Locate the cell with the specified text and output its [x, y] center coordinate. 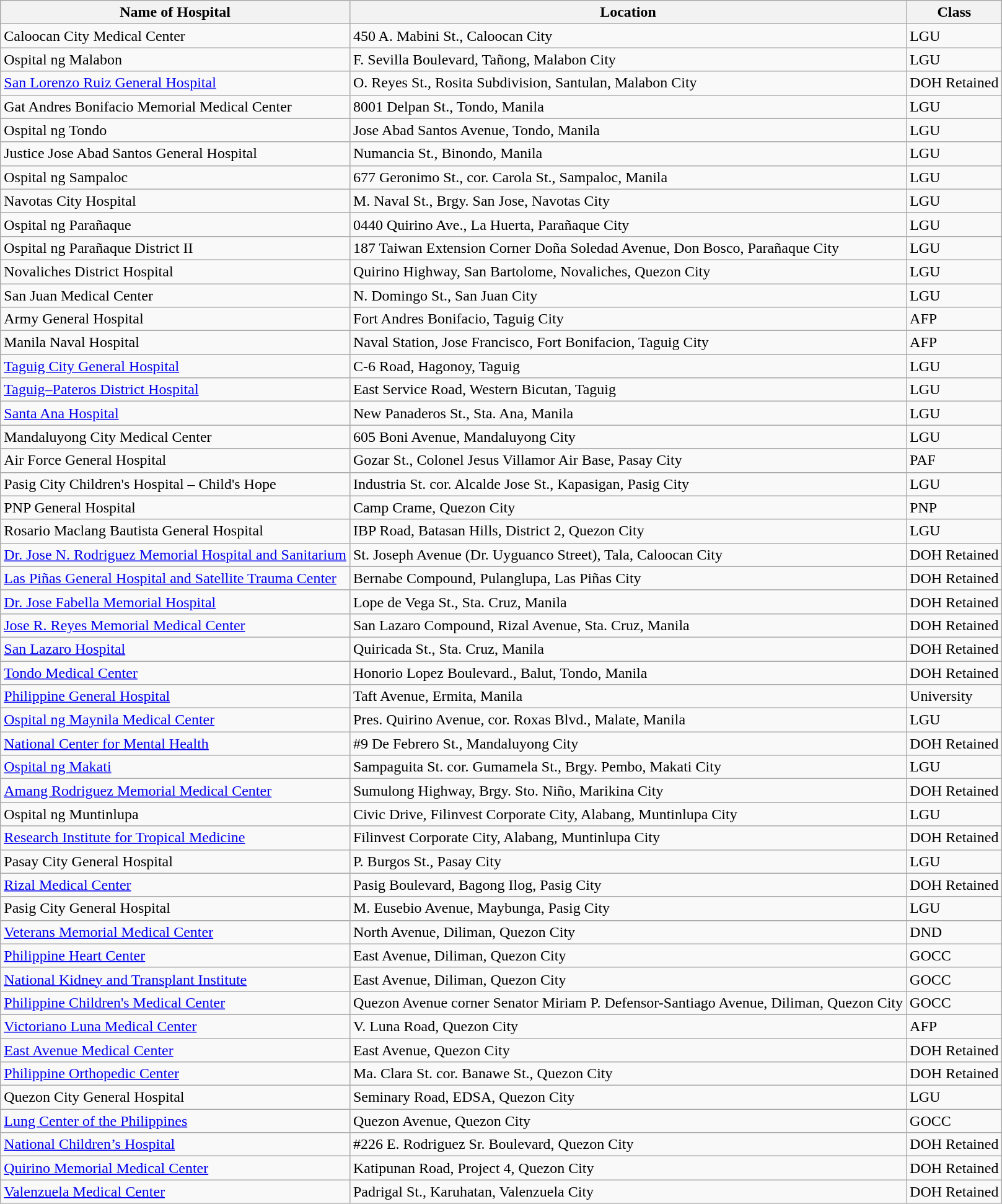
Santa Ana Hospital [175, 413]
Camp Crame, Quezon City [628, 508]
Pres. Quirino Avenue, cor. Roxas Blvd., Malate, Manila [628, 720]
F. Sevilla Boulevard, Tañong, Malabon City [628, 59]
Jose R. Reyes Memorial Medical Center [175, 625]
IBP Road, Batasan Hills, District 2, Quezon City [628, 531]
PAF [954, 460]
#226 E. Rodriguez Sr. Boulevard, Quezon City [628, 1145]
Ospital ng Makati [175, 767]
Novaliches District Hospital [175, 271]
DND [954, 932]
Name of Hospital [175, 12]
Sumulong Highway, Brgy. Sto. Niño, Marikina City [628, 791]
Navotas City Hospital [175, 201]
St. Joseph Avenue (Dr. Uyguanco Street), Tala, Caloocan City [628, 555]
Class [954, 12]
Philippine Orthopedic Center [175, 1074]
Amang Rodriguez Memorial Medical Center [175, 791]
San Lazaro Hospital [175, 649]
Philippine General Hospital [175, 696]
Veterans Memorial Medical Center [175, 932]
National Center for Mental Health [175, 744]
Taguig–Pateros District Hospital [175, 390]
Ospital ng Parañaque [175, 224]
Quezon City General Hospital [175, 1097]
Valenzuela Medical Center [175, 1192]
Numancia St., Binondo, Manila [628, 154]
Ospital ng Maynila Medical Center [175, 720]
Victoriano Luna Medical Center [175, 1026]
8001 Delpan St., Tondo, Manila [628, 107]
Location [628, 12]
Pasig City Children's Hospital – Child's Hope [175, 484]
Lope de Vega St., Sta. Cruz, Manila [628, 602]
Dr. Jose Fabella Memorial Hospital [175, 602]
605 Boni Avenue, Mandaluyong City [628, 437]
Army General Hospital [175, 319]
Ma. Clara St. cor. Banawe St., Quezon City [628, 1074]
Katipunan Road, Project 4, Quezon City [628, 1168]
Jose Abad Santos Avenue, Tondo, Manila [628, 130]
Ospital ng Sampaloc [175, 177]
Philippine Heart Center [175, 956]
National Children’s Hospital [175, 1145]
Quirino Memorial Medical Center [175, 1168]
PNP [954, 508]
East Avenue, Quezon City [628, 1050]
C-6 Road, Hagonoy, Taguig [628, 366]
Fort Andres Bonifacio, Taguig City [628, 319]
Rosario Maclang Bautista General Hospital [175, 531]
Lung Center of the Philippines [175, 1121]
Padrigal St., Karuhatan, Valenzuela City [628, 1192]
Quezon Avenue corner Senator Miriam P. Defensor-Santiago Avenue, Diliman, Quezon City [628, 1003]
San Lazaro Compound, Rizal Avenue, Sta. Cruz, Manila [628, 625]
East Avenue Medical Center [175, 1050]
San Juan Medical Center [175, 296]
Research Institute for Tropical Medicine [175, 838]
San Lorenzo Ruiz General Hospital [175, 83]
Pasay City General Hospital [175, 861]
Air Force General Hospital [175, 460]
Industria St. cor. Alcalde Jose St., Kapasigan, Pasig City [628, 484]
N. Domingo St., San Juan City [628, 296]
National Kidney and Transplant Institute [175, 979]
Las Piñas General Hospital and Satellite Trauma Center [175, 578]
Sampaguita St. cor. Gumamela St., Brgy. Pembo, Makati City [628, 767]
O. Reyes St., Rosita Subdivision, Santulan, Malabon City [628, 83]
Quezon Avenue, Quezon City [628, 1121]
P. Burgos St., Pasay City [628, 861]
Naval Station, Jose Francisco, Fort Bonifacion, Taguig City [628, 343]
Ospital ng Malabon [175, 59]
187 Taiwan Extension Corner Doña Soledad Avenue, Don Bosco, Parañaque City [628, 248]
Bernabe Compound, Pulanglupa, Las Piñas City [628, 578]
Pasig City General Hospital [175, 908]
M. Eusebio Avenue, Maybunga, Pasig City [628, 908]
Gozar St., Colonel Jesus Villamor Air Base, Pasay City [628, 460]
Ospital ng Parañaque District II [175, 248]
Manila Naval Hospital [175, 343]
Mandaluyong City Medical Center [175, 437]
Tondo Medical Center [175, 672]
University [954, 696]
Caloocan City Medical Center [175, 36]
0440 Quirino Ave., La Huerta, Parañaque City [628, 224]
Philippine Children's Medical Center [175, 1003]
Ospital ng Tondo [175, 130]
East Service Road, Western Bicutan, Taguig [628, 390]
450 A. Mabini St., Caloocan City [628, 36]
677 Geronimo St., cor. Carola St., Sampaloc, Manila [628, 177]
North Avenue, Diliman, Quezon City [628, 932]
Gat Andres Bonifacio Memorial Medical Center [175, 107]
Rizal Medical Center [175, 885]
New Panaderos St., Sta. Ana, Manila [628, 413]
Quiricada St., Sta. Cruz, Manila [628, 649]
Seminary Road, EDSA, Quezon City [628, 1097]
#9 De Febrero St., Mandaluyong City [628, 744]
Filinvest Corporate City, Alabang, Muntinlupa City [628, 838]
Ospital ng Muntinlupa [175, 814]
V. Luna Road, Quezon City [628, 1026]
M. Naval St., Brgy. San Jose, Navotas City [628, 201]
Pasig Boulevard, Bagong Ilog, Pasig City [628, 885]
Dr. Jose N. Rodriguez Memorial Hospital and Sanitarium [175, 555]
Taguig City General Hospital [175, 366]
Taft Avenue, Ermita, Manila [628, 696]
Quirino Highway, San Bartolome, Novaliches, Quezon City [628, 271]
Justice Jose Abad Santos General Hospital [175, 154]
PNP General Hospital [175, 508]
Civic Drive, Filinvest Corporate City, Alabang, Muntinlupa City [628, 814]
Honorio Lopez Boulevard., Balut, Tondo, Manila [628, 672]
